Return the [X, Y] coordinate for the center point of the cell that contains the specified text.  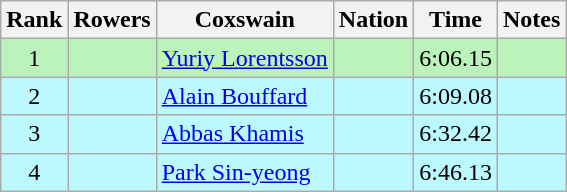
Abbas Khamis [244, 134]
Yuriy Lorentsson [244, 58]
2 [34, 96]
6:32.42 [456, 134]
6:46.13 [456, 172]
Park Sin-yeong [244, 172]
3 [34, 134]
Nation [373, 20]
6:09.08 [456, 96]
Rank [34, 20]
4 [34, 172]
Coxswain [244, 20]
6:06.15 [456, 58]
Alain Bouffard [244, 96]
Time [456, 20]
Notes [531, 20]
Rowers [112, 20]
1 [34, 58]
